Output the (X, Y) coordinate of the center of the cell containing the given text.  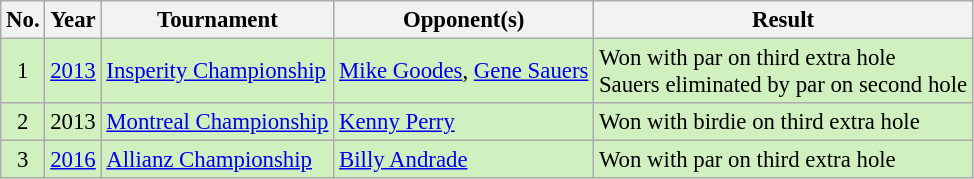
Result (784, 20)
Won with par on third extra holeSauers eliminated by par on second hole (784, 72)
Opponent(s) (464, 20)
Mike Goodes, Gene Sauers (464, 72)
3 (23, 160)
Allianz Championship (218, 160)
No. (23, 20)
Tournament (218, 20)
2 (23, 122)
Won with birdie on third extra hole (784, 122)
Montreal Championship (218, 122)
2016 (73, 160)
Year (73, 20)
Won with par on third extra hole (784, 160)
Kenny Perry (464, 122)
1 (23, 72)
Billy Andrade (464, 160)
Insperity Championship (218, 72)
